Extract the [x, y] coordinate from the center of the cell holding the provided text.  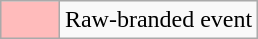
Raw-branded event [158, 20]
